Return (X, Y) of the center of cell containing provided text 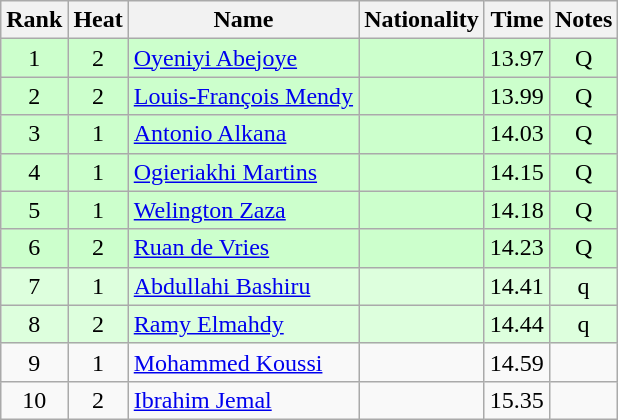
Ramy Elmahdy (243, 324)
Notes (583, 20)
Nationality (422, 20)
8 (34, 324)
3 (34, 134)
14.03 (516, 134)
13.97 (516, 58)
14.18 (516, 210)
Ruan de Vries (243, 248)
Antonio Alkana (243, 134)
9 (34, 362)
Louis-François Mendy (243, 96)
Abdullahi Bashiru (243, 286)
Oyeniyi Abejoye (243, 58)
5 (34, 210)
Time (516, 20)
4 (34, 172)
15.35 (516, 400)
Rank (34, 20)
Ogieriakhi Martins (243, 172)
14.59 (516, 362)
Heat (98, 20)
14.23 (516, 248)
10 (34, 400)
6 (34, 248)
14.15 (516, 172)
14.44 (516, 324)
Welington Zaza (243, 210)
Mohammed Koussi (243, 362)
14.41 (516, 286)
Ibrahim Jemal (243, 400)
7 (34, 286)
Name (243, 20)
13.99 (516, 96)
